Extract the [X, Y] coordinate from the center of the cell holding the provided text.  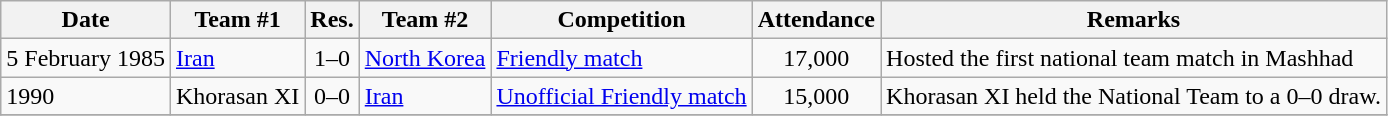
Team #1 [237, 20]
Team #2 [425, 20]
1990 [86, 96]
Remarks [1134, 20]
Date [86, 20]
North Korea [425, 58]
Friendly match [622, 58]
17,000 [816, 58]
Unofficial Friendly match [622, 96]
Khorasan XI held the National Team to a 0–0 draw. [1134, 96]
0–0 [332, 96]
Hosted the first national team match in Mashhad [1134, 58]
Attendance [816, 20]
Khorasan XI [237, 96]
Res. [332, 20]
1–0 [332, 58]
15,000 [816, 96]
5 February 1985 [86, 58]
Competition [622, 20]
